Pinpoint the cell where the given text exists, returning its [x, y] midpoint coordinate. 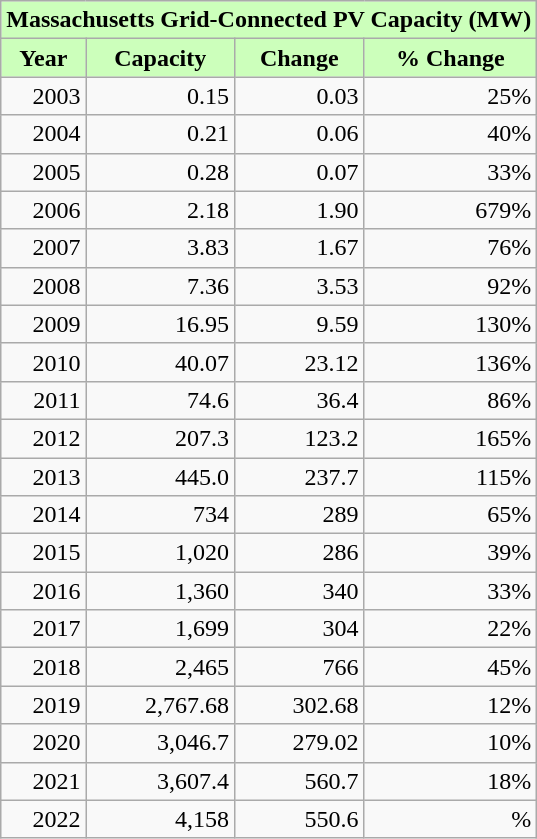
92% [450, 286]
Year [44, 58]
18% [450, 781]
165% [450, 438]
Capacity [160, 58]
Massachusetts Grid-Connected PV Capacity (MW) [269, 20]
2004 [44, 134]
2009 [44, 324]
74.6 [160, 400]
86% [450, 400]
2.18 [160, 210]
2010 [44, 362]
7.36 [160, 286]
22% [450, 629]
2017 [44, 629]
304 [300, 629]
2019 [44, 705]
25% [450, 96]
2016 [44, 591]
1.67 [300, 248]
12% [450, 705]
2003 [44, 96]
2,465 [160, 667]
289 [300, 515]
40% [450, 134]
1,360 [160, 591]
734 [160, 515]
76% [450, 248]
2021 [44, 781]
2018 [44, 667]
286 [300, 553]
3.53 [300, 286]
123.2 [300, 438]
1,020 [160, 553]
45% [450, 667]
2007 [44, 248]
2011 [44, 400]
0.28 [160, 172]
1,699 [160, 629]
766 [300, 667]
550.6 [300, 819]
279.02 [300, 743]
4,158 [160, 819]
2012 [44, 438]
340 [300, 591]
2005 [44, 172]
302.68 [300, 705]
0.03 [300, 96]
23.12 [300, 362]
130% [450, 324]
3,046.7 [160, 743]
9.59 [300, 324]
Change [300, 58]
207.3 [160, 438]
40.07 [160, 362]
65% [450, 515]
0.06 [300, 134]
% Change [450, 58]
36.4 [300, 400]
2020 [44, 743]
2013 [44, 477]
115% [450, 477]
0.15 [160, 96]
% [450, 819]
560.7 [300, 781]
10% [450, 743]
2006 [44, 210]
2,767.68 [160, 705]
0.07 [300, 172]
39% [450, 553]
0.21 [160, 134]
3.83 [160, 248]
16.95 [160, 324]
1.90 [300, 210]
136% [450, 362]
2015 [44, 553]
2008 [44, 286]
237.7 [300, 477]
2014 [44, 515]
679% [450, 210]
2022 [44, 819]
3,607.4 [160, 781]
445.0 [160, 477]
